Extract the [x, y] coordinate from the center of the cell holding the provided text.  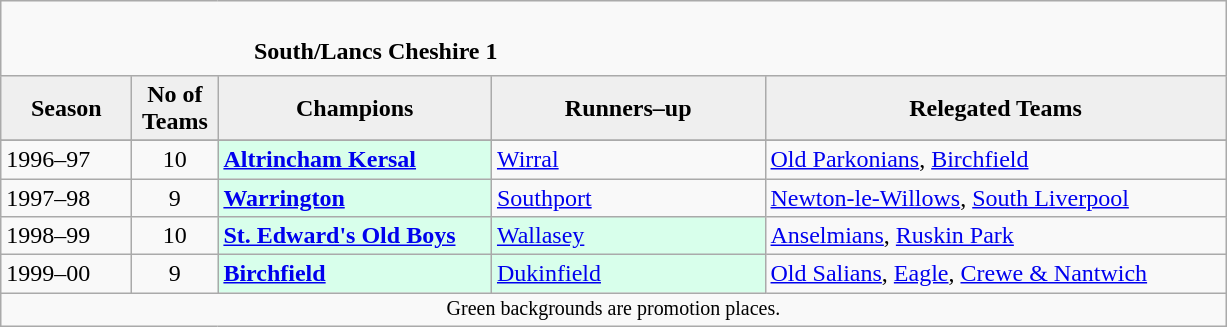
1998–99 [66, 236]
St. Edward's Old Boys [355, 236]
Champions [355, 108]
Birchfield [355, 274]
Wirral [628, 159]
Dukinfield [628, 274]
Old Parkonians, Birchfield [996, 159]
Green backgrounds are promotion places. [614, 310]
Relegated Teams [996, 108]
Season [66, 108]
1996–97 [66, 159]
Altrincham Kersal [355, 159]
Runners–up [628, 108]
Old Salians, Eagle, Crewe & Nantwich [996, 274]
Anselmians, Ruskin Park [996, 236]
1999–00 [66, 274]
1997–98 [66, 197]
Warrington [355, 197]
No of Teams [175, 108]
Wallasey [628, 236]
Southport [628, 197]
Newton-le-Willows, South Liverpool [996, 197]
